Search for the cell housing the specified text and yield its [x, y] center coordinate. 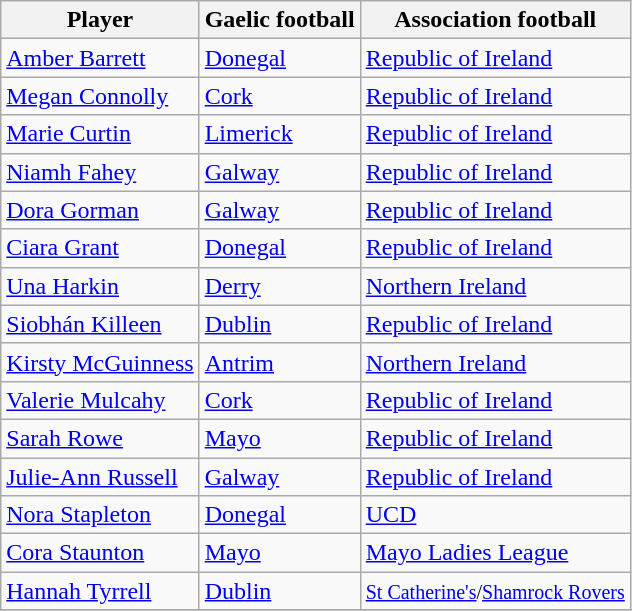
Ciara Grant [100, 248]
Limerick [280, 134]
Mayo Ladies League [495, 553]
Kirsty McGuinness [100, 362]
Siobhán Killeen [100, 324]
UCD [495, 515]
Association football [495, 20]
Una Harkin [100, 286]
Player [100, 20]
Megan Connolly [100, 96]
Derry [280, 286]
Valerie Mulcahy [100, 400]
St Catherine's/Shamrock Rovers [495, 591]
Gaelic football [280, 20]
Hannah Tyrrell [100, 591]
Nora Stapleton [100, 515]
Julie-Ann Russell [100, 477]
Sarah Rowe [100, 438]
Cora Staunton [100, 553]
Antrim [280, 362]
Dora Gorman [100, 210]
Marie Curtin [100, 134]
Amber Barrett [100, 58]
Niamh Fahey [100, 172]
